Detect which cell encompasses the target text, then output its (X, Y) center coordinate. 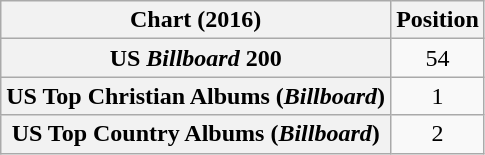
1 (438, 96)
US Billboard 200 (196, 58)
US Top Country Albums (Billboard) (196, 134)
Chart (2016) (196, 20)
US Top Christian Albums (Billboard) (196, 96)
54 (438, 58)
2 (438, 134)
Position (438, 20)
